Pinpoint the cell where the given text exists, returning its (X, Y) midpoint coordinate. 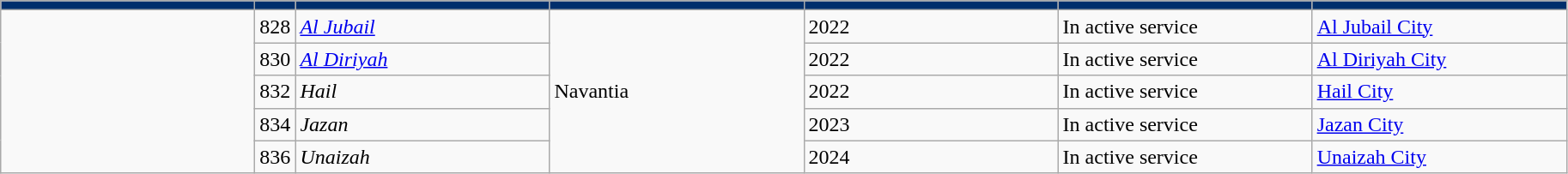
832 (275, 92)
Jazan City (1439, 124)
834 (275, 124)
830 (275, 59)
2024 (931, 157)
Al Diriyah City (1439, 59)
Hail City (1439, 92)
Jazan (422, 124)
Navantia (677, 92)
Unaizah City (1439, 157)
828 (275, 27)
Hail (422, 92)
2023 (931, 124)
Unaizah (422, 157)
Al Jubail City (1439, 27)
836 (275, 157)
Al Jubail (422, 27)
Al Diriyah (422, 59)
